For the text-containing cell, return its midpoint in [x, y] coordinate format. 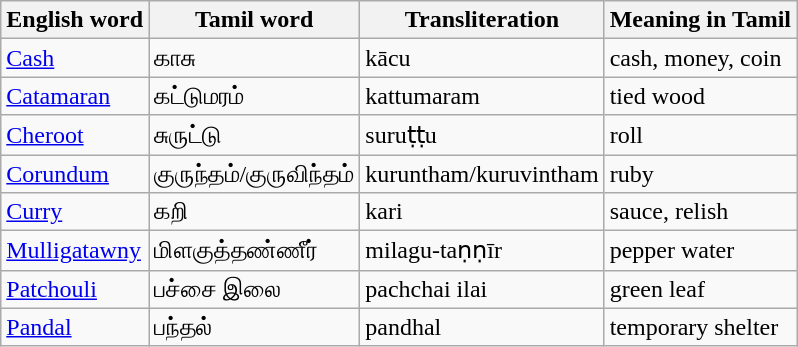
kattumaram [482, 96]
cash, money, coin [700, 58]
pandhal [482, 327]
Cash [75, 58]
green leaf [700, 289]
suruṭṭu [482, 135]
பந்தல் [254, 327]
Tamil word [254, 20]
Mulligatawny [75, 251]
Pandal [75, 327]
Patchouli [75, 289]
Meaning in Tamil [700, 20]
English word [75, 20]
sauce, relish [700, 212]
Cheroot [75, 135]
மிளகுத்தண்ணீர் [254, 251]
roll [700, 135]
Corundum [75, 173]
கட்டுமரம் [254, 96]
kuruntham/kuruvintham [482, 173]
Transliteration [482, 20]
milagu-taṇṇīr [482, 251]
tied wood [700, 96]
குருந்தம்/குருவிந்தம் [254, 173]
காசு [254, 58]
kācu [482, 58]
Catamaran [75, 96]
kari [482, 212]
pepper water [700, 251]
pachchai ilai [482, 289]
ruby [700, 173]
temporary shelter [700, 327]
கறி [254, 212]
சுருட்டு [254, 135]
Curry [75, 212]
பச்சை இலை [254, 289]
